Extract the (x, y) coordinate from the center of the cell holding the provided text.  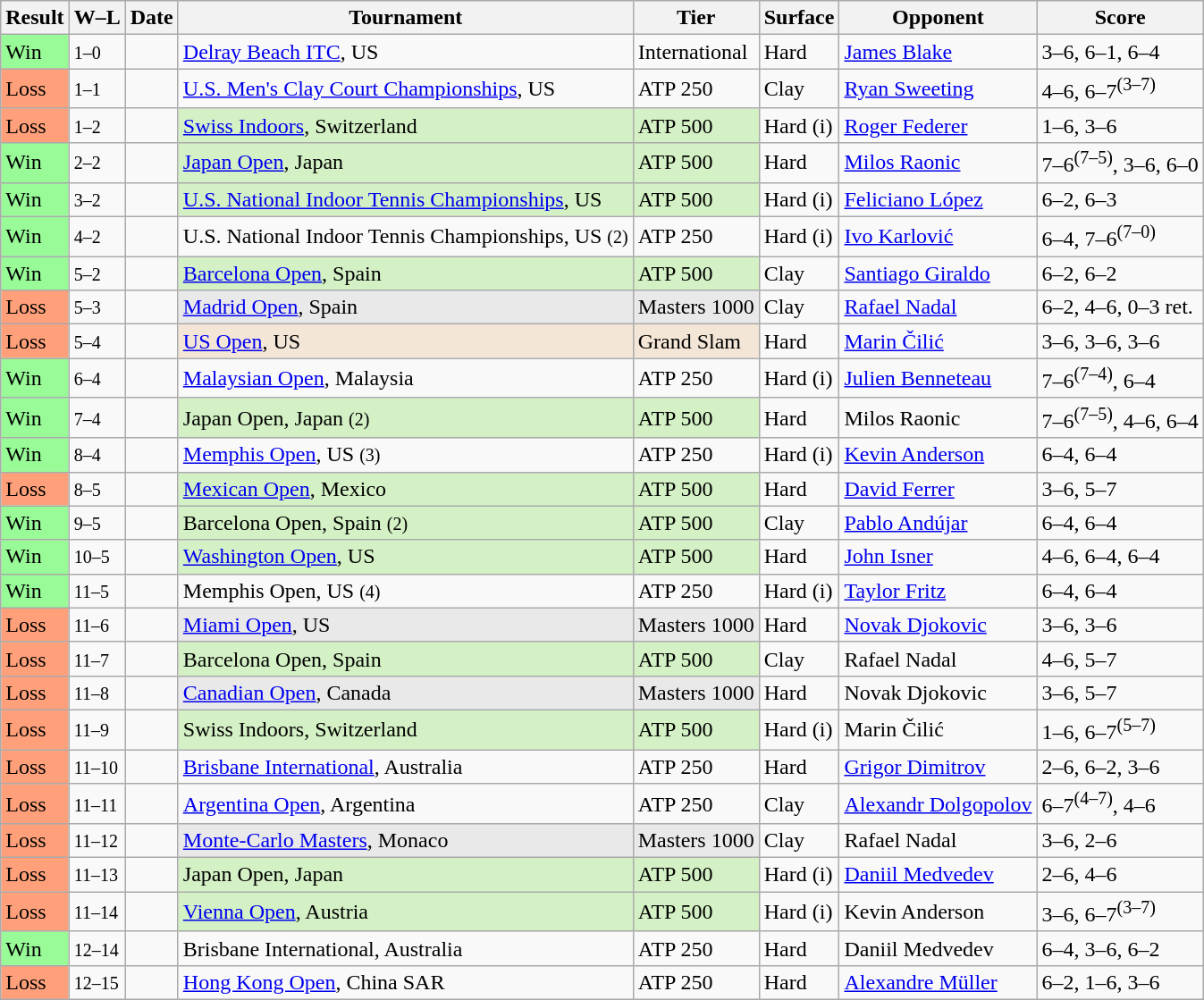
3–6, 6–7(3–7) (1120, 912)
11–6 (97, 625)
3–6, 3–6, 3–6 (1120, 341)
Memphis Open, US (4) (406, 591)
6–2, 6–2 (1120, 273)
Miami Open, US (406, 625)
Monte-Carlo Masters, Monaco (406, 841)
11–12 (97, 841)
7–4 (97, 418)
11–8 (97, 693)
Tier (695, 18)
Japan Open, Japan (2) (406, 418)
Grand Slam (695, 341)
Taylor Fritz (939, 591)
1–2 (97, 125)
Madrid Open, Spain (406, 307)
Ryan Sweeting (939, 89)
Argentina Open, Argentina (406, 804)
Alexandr Dolgopolov (939, 804)
Tournament (406, 18)
1–6, 6–7(5–7) (1120, 729)
James Blake (939, 52)
Mexican Open, Mexico (406, 489)
5–4 (97, 341)
2–2 (97, 163)
Feliciano López (939, 199)
Canadian Open, Canada (406, 693)
Alexandre Müller (939, 982)
John Isner (939, 557)
U.S. Men's Clay Court Championships, US (406, 89)
Ivo Karlović (939, 236)
11–9 (97, 729)
Opponent (939, 18)
2–6, 4–6 (1120, 875)
6–2, 4–6, 0–3 ret. (1120, 307)
11–10 (97, 767)
U.S. National Indoor Tennis Championships, US (406, 199)
7–6(7–5), 3–6, 6–0 (1120, 163)
11–7 (97, 659)
Surface (799, 18)
8–5 (97, 489)
International (695, 52)
11–5 (97, 591)
Julien Benneteau (939, 379)
11–13 (97, 875)
1–0 (97, 52)
8–4 (97, 455)
US Open, US (406, 341)
6–4 (97, 379)
1–1 (97, 89)
3–6, 6–1, 6–4 (1120, 52)
3–6, 3–6 (1120, 625)
4–2 (97, 236)
6–2, 6–3 (1120, 199)
3–2 (97, 199)
9–5 (97, 523)
Result (35, 18)
Memphis Open, US (3) (406, 455)
12–15 (97, 982)
1–6, 3–6 (1120, 125)
3–6, 2–6 (1120, 841)
11–11 (97, 804)
Score (1120, 18)
Hong Kong Open, China SAR (406, 982)
6–4, 3–6, 6–2 (1120, 948)
Washington Open, US (406, 557)
4–6, 6–4, 6–4 (1120, 557)
5–3 (97, 307)
Date (152, 18)
Delray Beach ITC, US (406, 52)
6–4, 7–6(7–0) (1120, 236)
David Ferrer (939, 489)
12–14 (97, 948)
7–6(7–5), 4–6, 6–4 (1120, 418)
U.S. National Indoor Tennis Championships, US (2) (406, 236)
6–2, 1–6, 3–6 (1120, 982)
Roger Federer (939, 125)
Barcelona Open, Spain (2) (406, 523)
6–7(4–7), 4–6 (1120, 804)
7–6(7–4), 6–4 (1120, 379)
4–6, 5–7 (1120, 659)
Malaysian Open, Malaysia (406, 379)
4–6, 6–7(3–7) (1120, 89)
2–6, 6–2, 3–6 (1120, 767)
11–14 (97, 912)
W–L (97, 18)
Vienna Open, Austria (406, 912)
10–5 (97, 557)
Grigor Dimitrov (939, 767)
Santiago Giraldo (939, 273)
Pablo Andújar (939, 523)
5–2 (97, 273)
